Detect which cell encompasses the target text, then output its [X, Y] center coordinate. 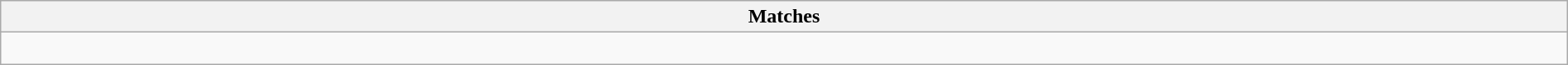
Matches [784, 17]
